Return (x, y) of the center of cell containing provided text 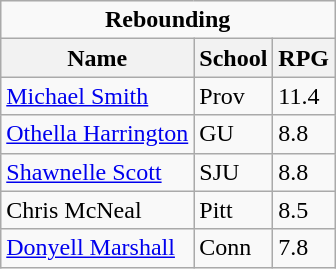
Pitt (234, 210)
Michael Smith (98, 96)
Conn (234, 248)
Shawnelle Scott (98, 172)
Donyell Marshall (98, 248)
School (234, 58)
7.8 (304, 248)
Prov (234, 96)
RPG (304, 58)
8.5 (304, 210)
Chris McNeal (98, 210)
Othella Harrington (98, 134)
Name (98, 58)
GU (234, 134)
11.4 (304, 96)
SJU (234, 172)
Rebounding (168, 20)
